For the text-containing cell, return its midpoint in [X, Y] coordinate format. 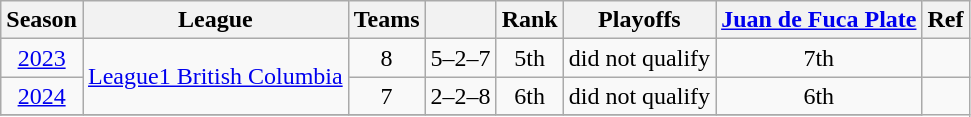
8 [386, 58]
Teams [386, 20]
League [215, 20]
5–2–7 [460, 58]
2023 [42, 58]
7th [819, 58]
League1 British Columbia [215, 77]
Season [42, 20]
Rank [530, 20]
Playoffs [639, 20]
Juan de Fuca Plate [819, 20]
2024 [42, 96]
Ref [946, 20]
5th [530, 58]
7 [386, 96]
2–2–8 [460, 96]
